Capture the cell that displays the provided text and extract its (X, Y) central coordinate. 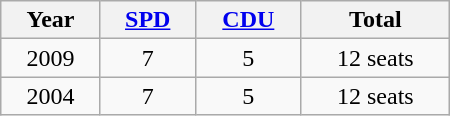
SPD (148, 20)
CDU (248, 20)
2004 (50, 96)
Total (375, 20)
2009 (50, 58)
Year (50, 20)
